Locate the cell with the specified text and output its (x, y) center coordinate. 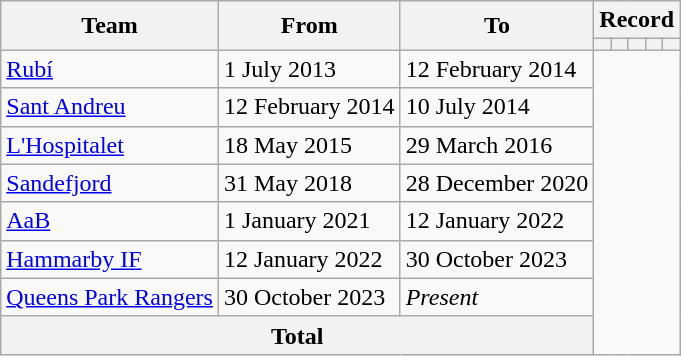
10 July 2014 (497, 107)
1 January 2021 (309, 221)
Sant Andreu (110, 107)
28 December 2020 (497, 183)
Sandefjord (110, 183)
From (309, 26)
Total (298, 335)
Present (497, 297)
1 July 2013 (309, 69)
Team (110, 26)
18 May 2015 (309, 145)
Rubí (110, 69)
L'Hospitalet (110, 145)
Queens Park Rangers (110, 297)
Hammarby IF (110, 259)
31 May 2018 (309, 183)
AaB (110, 221)
To (497, 26)
29 March 2016 (497, 145)
Record (637, 20)
